For the text-containing cell, return its midpoint in [x, y] coordinate format. 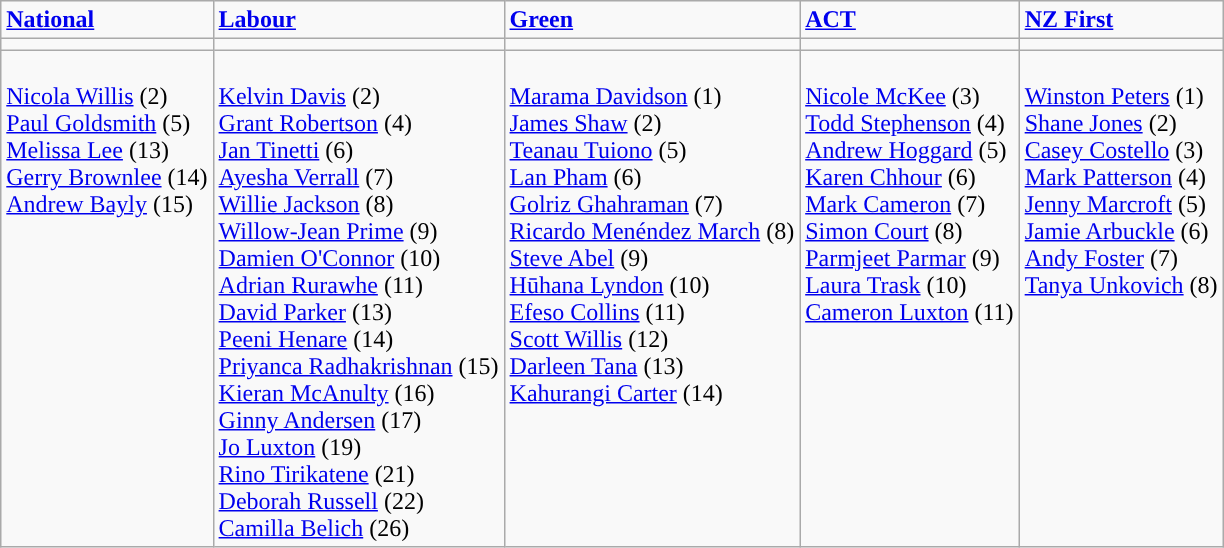
Winston Peters (1) Shane Jones (2) Casey Costello (3) Mark Patterson (4) Jenny Marcroft (5) Jamie Arbuckle (6) Andy Foster (7) Tanya Unkovich (8) [1121, 298]
Green [652, 20]
Nicola Willis (2) Paul Goldsmith (5) Melissa Lee (13) Gerry Brownlee (14) Andrew Bayly (15) [107, 298]
NZ First [1121, 20]
Labour [358, 20]
National [107, 20]
ACT [910, 20]
